Output the (X, Y) coordinate of the center of the cell containing the given text.  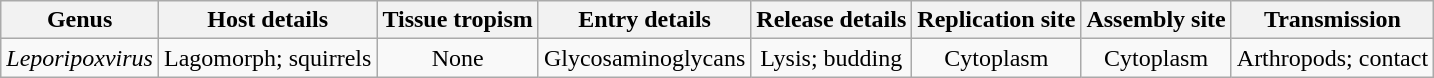
Entry details (644, 20)
Genus (80, 20)
Arthropods; contact (1332, 58)
Lysis; budding (832, 58)
Transmission (1332, 20)
Tissue tropism (458, 20)
Glycosaminoglycans (644, 58)
None (458, 58)
Leporipoxvirus (80, 58)
Lagomorph; squirrels (267, 58)
Release details (832, 20)
Host details (267, 20)
Replication site (996, 20)
Assembly site (1156, 20)
